Find where the given text appears and provide that cell's center as (x, y) coordinate. 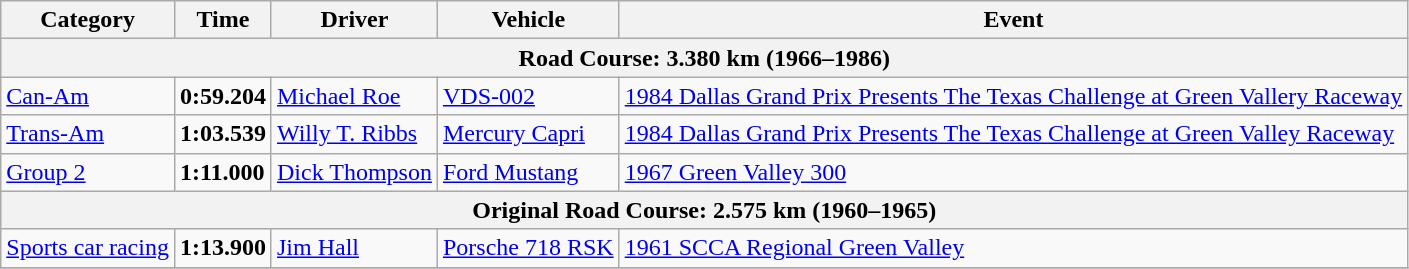
VDS-002 (528, 96)
Event (1014, 20)
Porsche 718 RSK (528, 248)
1:11.000 (222, 172)
Vehicle (528, 20)
Mercury Capri (528, 134)
Dick Thompson (354, 172)
Sports car racing (88, 248)
Category (88, 20)
0:59.204 (222, 96)
Driver (354, 20)
1984 Dallas Grand Prix Presents The Texas Challenge at Green Vallery Raceway (1014, 96)
1:13.900 (222, 248)
Jim Hall (354, 248)
Original Road Course: 2.575 km (1960–1965) (704, 210)
1984 Dallas Grand Prix Presents The Texas Challenge at Green Valley Raceway (1014, 134)
Willy T. Ribbs (354, 134)
Road Course: 3.380 km (1966–1986) (704, 58)
Can-Am (88, 96)
1961 SCCA Regional Green Valley (1014, 248)
1:03.539 (222, 134)
Ford Mustang (528, 172)
Time (222, 20)
1967 Green Valley 300 (1014, 172)
Trans-Am (88, 134)
Michael Roe (354, 96)
Group 2 (88, 172)
